Return (X, Y) of the center of cell containing provided text 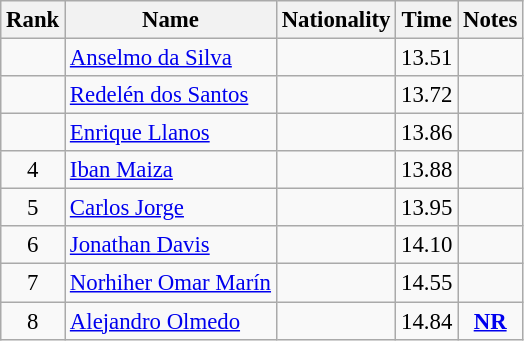
Enrique Llanos (171, 133)
13.72 (427, 95)
Name (171, 20)
7 (33, 283)
Nationality (336, 20)
Redelén dos Santos (171, 95)
14.55 (427, 283)
5 (33, 208)
4 (33, 170)
8 (33, 321)
13.51 (427, 58)
14.84 (427, 321)
Jonathan Davis (171, 245)
Time (427, 20)
Iban Maiza (171, 170)
Anselmo da Silva (171, 58)
13.95 (427, 208)
Rank (33, 20)
Notes (490, 20)
Alejandro Olmedo (171, 321)
14.10 (427, 245)
NR (490, 321)
13.88 (427, 170)
13.86 (427, 133)
Norhiher Omar Marín (171, 283)
Carlos Jorge (171, 208)
6 (33, 245)
